Locate the cell with the specified text and output its [x, y] center coordinate. 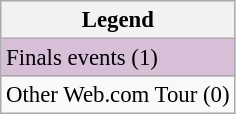
Finals events (1) [118, 58]
Legend [118, 20]
Other Web.com Tour (0) [118, 95]
